Return the (X, Y) coordinate for the center point of the cell that contains the specified text.  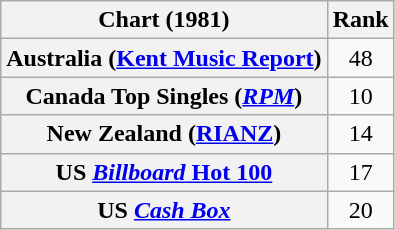
US Billboard Hot 100 (164, 172)
17 (360, 172)
10 (360, 96)
20 (360, 210)
US Cash Box (164, 210)
New Zealand (RIANZ) (164, 134)
Australia (Kent Music Report) (164, 58)
Canada Top Singles (RPM) (164, 96)
48 (360, 58)
Chart (1981) (164, 20)
14 (360, 134)
Rank (360, 20)
